Detect which cell encompasses the target text, then output its (x, y) center coordinate. 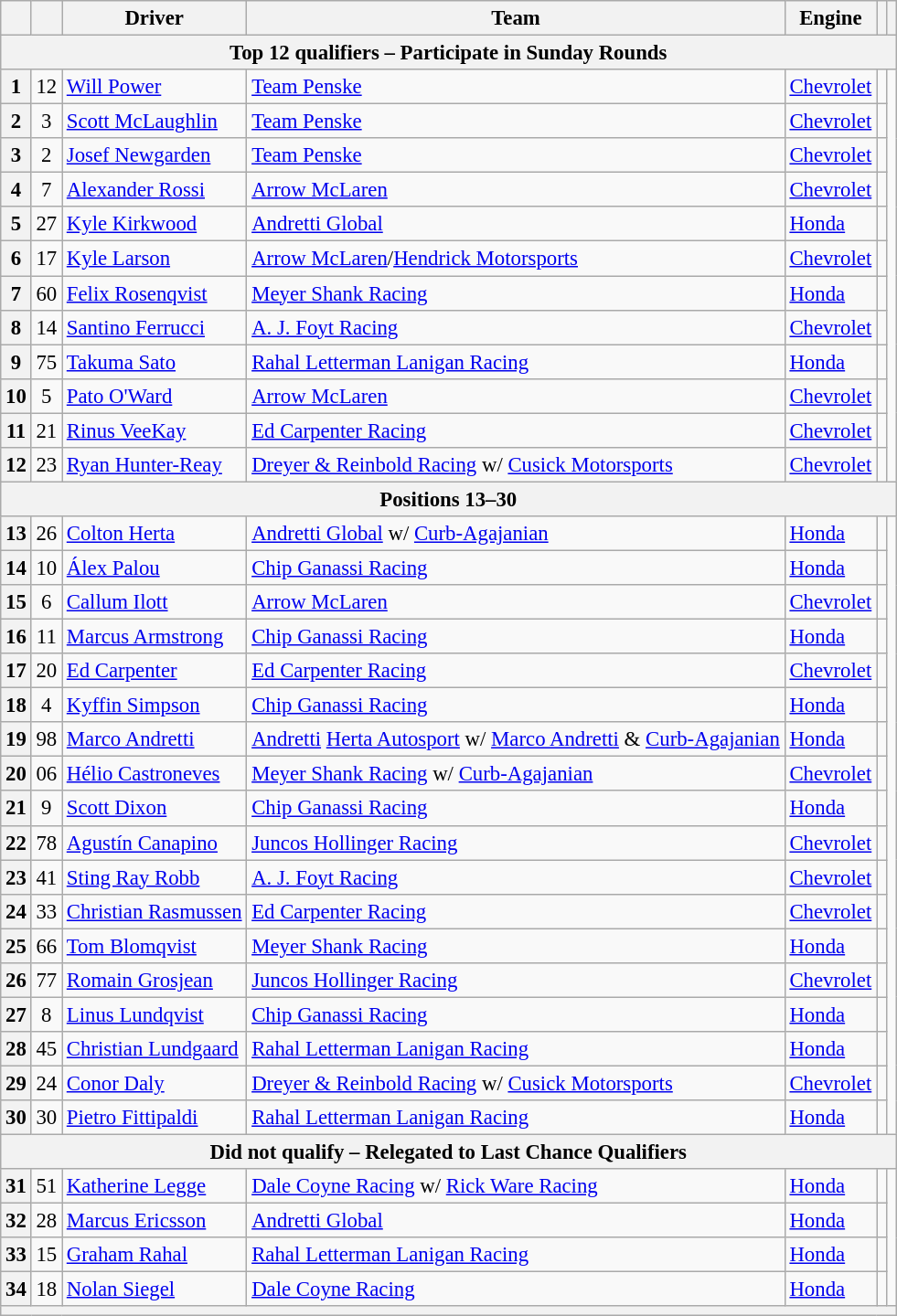
Arrow McLaren/Hendrick Motorsports (516, 259)
Top 12 qualifiers – Participate in Sunday Rounds (448, 53)
Callum Ilott (155, 602)
Linus Lundqvist (155, 1014)
77 (46, 981)
Pato O'Ward (155, 396)
13 (16, 534)
Graham Rahal (155, 1255)
51 (46, 1186)
45 (46, 1049)
Colton Herta (155, 534)
Meyer Shank Racing w/ Curb-Agajanian (516, 774)
Marcus Ericsson (155, 1221)
Pietro Fittipaldi (155, 1118)
Scott Dixon (155, 809)
Agustín Canapino (155, 843)
Driver (155, 18)
Will Power (155, 87)
31 (16, 1186)
19 (16, 739)
41 (46, 877)
22 (16, 843)
Christian Rasmussen (155, 911)
Scott McLaughlin (155, 122)
32 (16, 1221)
Sting Ray Robb (155, 877)
60 (46, 293)
Kyffin Simpson (155, 706)
Katherine Legge (155, 1186)
Kyle Larson (155, 259)
Ryan Hunter-Reay (155, 465)
Marco Andretti (155, 739)
Did not qualify – Relegated to Last Chance Qualifiers (448, 1152)
78 (46, 843)
Hélio Castroneves (155, 774)
Marcus Armstrong (155, 637)
Positions 13–30 (448, 499)
75 (46, 362)
Kyle Kirkwood (155, 224)
Conor Daly (155, 1083)
06 (46, 774)
Dale Coyne Racing w/ Rick Ware Racing (516, 1186)
Dale Coyne Racing (516, 1289)
Nolan Siegel (155, 1289)
Andretti Herta Autosport w/ Marco Andretti & Curb-Agajanian (516, 739)
Engine (830, 18)
Josef Newgarden (155, 155)
Felix Rosenqvist (155, 293)
25 (16, 946)
98 (46, 739)
34 (16, 1289)
29 (16, 1083)
Tom Blomqvist (155, 946)
Andretti Global w/ Curb-Agajanian (516, 534)
Romain Grosjean (155, 981)
Rinus VeeKay (155, 430)
16 (16, 637)
1 (16, 87)
Alexander Rossi (155, 190)
Team (516, 18)
Christian Lundgaard (155, 1049)
Santino Ferrucci (155, 327)
Álex Palou (155, 568)
Takuma Sato (155, 362)
66 (46, 946)
Ed Carpenter (155, 671)
